Identify which cell holds the provided text, then report its (X, Y) central coordinate. 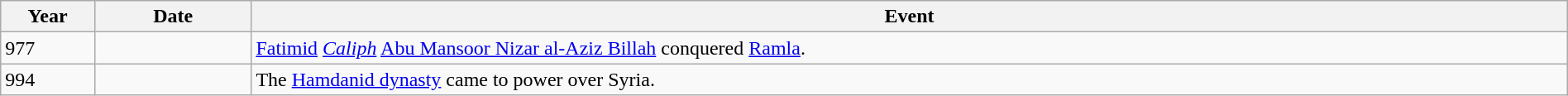
Year (48, 17)
977 (48, 48)
The Hamdanid dynasty came to power over Syria. (910, 79)
Fatimid Caliph Abu Mansoor Nizar al-Aziz Billah conquered Ramla. (910, 48)
Date (172, 17)
Event (910, 17)
994 (48, 79)
